Locate the cell with the specified text and output its [x, y] center coordinate. 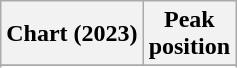
Peakposition [189, 34]
Chart (2023) [72, 34]
